Provide the [X, Y] coordinate of the cell's center where the given text is located.  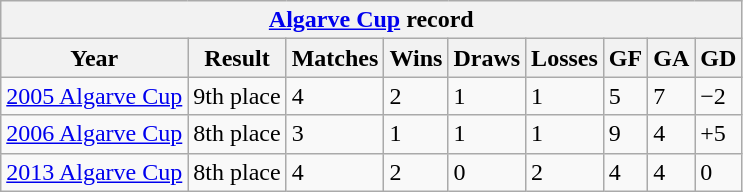
GF [625, 58]
Result [237, 58]
7 [672, 96]
GA [672, 58]
Wins [416, 58]
2006 Algarve Cup [94, 134]
2005 Algarve Cup [94, 96]
Draws [487, 58]
3 [335, 134]
+5 [718, 134]
9 [625, 134]
−2 [718, 96]
9th place [237, 96]
2013 Algarve Cup [94, 172]
Year [94, 58]
Losses [565, 58]
Algarve Cup record [372, 20]
5 [625, 96]
GD [718, 58]
Matches [335, 58]
